Extract the [x, y] coordinate from the center of the cell holding the provided text.  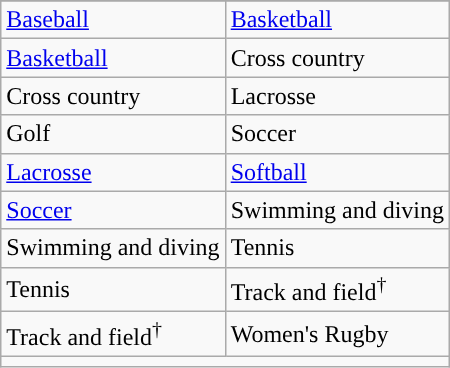
Women's Rugby [337, 334]
Baseball [113, 20]
Golf [113, 134]
Softball [337, 172]
